Locate the cell with the specified text and output its (X, Y) center coordinate. 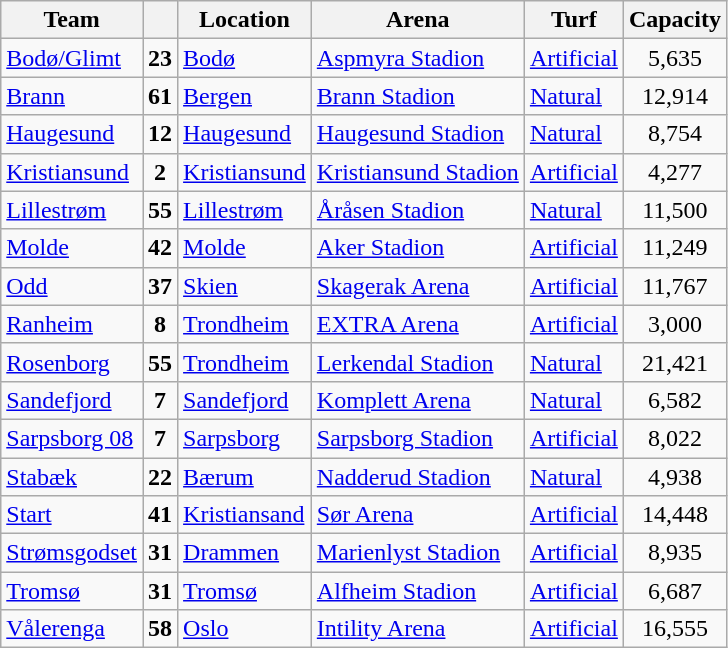
Nadderud Stadion (418, 477)
8,022 (674, 438)
Oslo (245, 629)
4,938 (674, 477)
11,767 (674, 286)
12,914 (674, 96)
Location (245, 20)
21,421 (674, 362)
Arena (418, 20)
Sør Arena (418, 515)
Alfheim Stadion (418, 591)
5,635 (674, 58)
37 (160, 286)
11,249 (674, 248)
Turf (574, 20)
Brann Stadion (418, 96)
16,555 (674, 629)
61 (160, 96)
12 (160, 134)
8,935 (674, 553)
Sarpsborg 08 (72, 438)
Bodø (245, 58)
Sarpsborg (245, 438)
Kristiansand (245, 515)
8,754 (674, 134)
Ranheim (72, 324)
Åråsen Stadion (418, 210)
Lerkendal Stadion (418, 362)
Haugesund Stadion (418, 134)
Skagerak Arena (418, 286)
Capacity (674, 20)
Bærum (245, 477)
11,500 (674, 210)
41 (160, 515)
Team (72, 20)
3,000 (674, 324)
Stabæk (72, 477)
Komplett Arena (418, 400)
Bodø/Glimt (72, 58)
Marienlyst Stadion (418, 553)
14,448 (674, 515)
Skien (245, 286)
6,582 (674, 400)
Brann (72, 96)
Sarpsborg Stadion (418, 438)
Aker Stadion (418, 248)
Bergen (245, 96)
8 (160, 324)
4,277 (674, 172)
6,687 (674, 591)
Start (72, 515)
2 (160, 172)
Aspmyra Stadion (418, 58)
58 (160, 629)
Odd (72, 286)
Rosenborg (72, 362)
Drammen (245, 553)
42 (160, 248)
Vålerenga (72, 629)
Kristiansund Stadion (418, 172)
23 (160, 58)
22 (160, 477)
Strømsgodset (72, 553)
EXTRA Arena (418, 324)
Intility Arena (418, 629)
